Determine the (X, Y) coordinate at the center of the cell enclosing the given text.  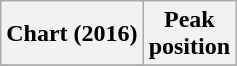
Chart (2016) (72, 34)
Peakposition (189, 34)
